Search for the cell housing the specified text and yield its [X, Y] center coordinate. 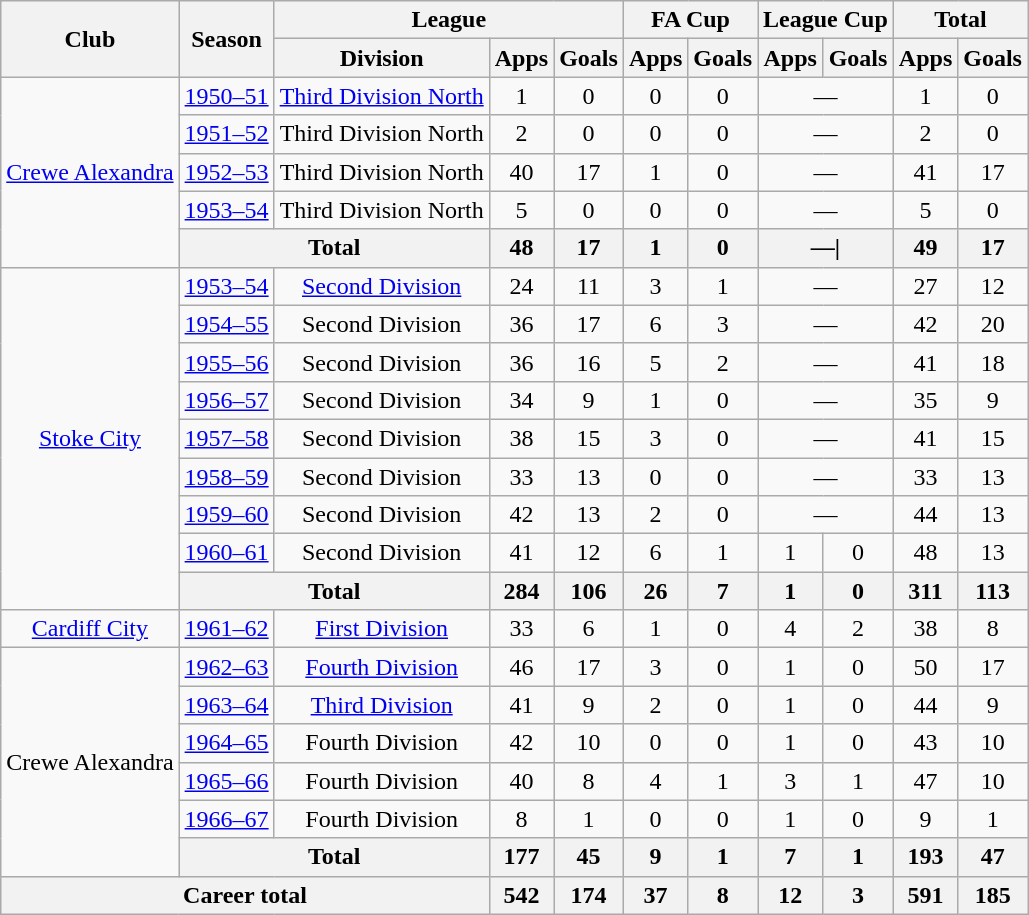
311 [925, 591]
177 [521, 857]
1950–51 [226, 96]
1961–62 [226, 629]
1960–61 [226, 553]
1965–66 [226, 781]
16 [589, 362]
1957–58 [226, 438]
18 [993, 362]
1955–56 [226, 362]
Stoke City [90, 438]
1959–60 [226, 515]
FA Cup [690, 20]
Club [90, 39]
106 [589, 591]
591 [925, 895]
1962–63 [226, 667]
45 [589, 857]
34 [521, 400]
193 [925, 857]
46 [521, 667]
284 [521, 591]
542 [521, 895]
27 [925, 286]
185 [993, 895]
20 [993, 324]
35 [925, 400]
Cardiff City [90, 629]
11 [589, 286]
Season [226, 39]
Career total [245, 895]
1963–64 [226, 705]
Division [382, 58]
24 [521, 286]
1951–52 [226, 134]
37 [655, 895]
1954–55 [226, 324]
113 [993, 591]
1956–57 [226, 400]
Third Division [382, 705]
43 [925, 743]
League [448, 20]
174 [589, 895]
49 [925, 248]
26 [655, 591]
50 [925, 667]
1964–65 [226, 743]
First Division [382, 629]
League Cup [826, 20]
1966–67 [226, 819]
1952–53 [226, 172]
1958–59 [226, 477]
—| [826, 248]
